Extract the (X, Y) coordinate from the center of the cell holding the provided text.  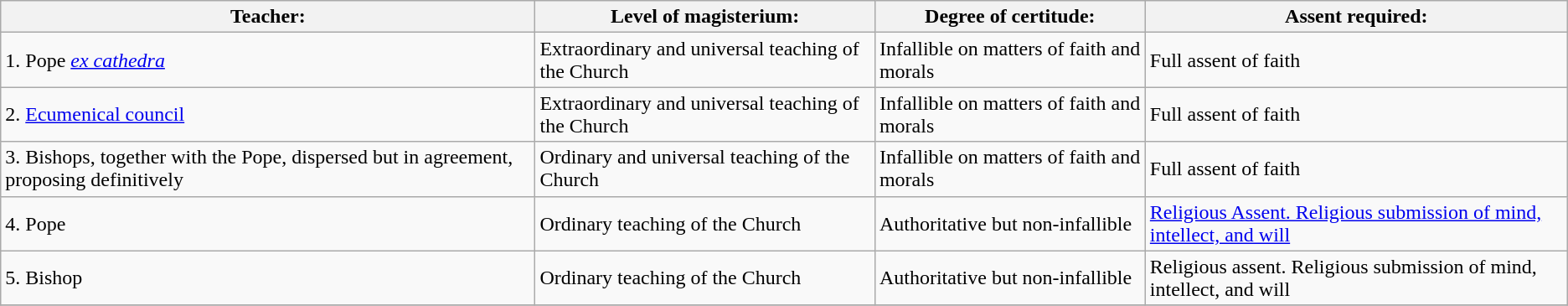
5. Bishop (268, 278)
1. Pope ex cathedra (268, 60)
Religious Assent. Religious submission of mind, intellect, and will (1356, 223)
4. Pope (268, 223)
2. Ecumenical council (268, 114)
Ordinary and universal teaching of the Church (705, 169)
Religious assent. Religious submission of mind, intellect, and will (1356, 278)
Level of magisterium: (705, 17)
3. Bishops, together with the Pope, dispersed but in agreement, proposing definitively (268, 169)
Degree of certitude: (1010, 17)
Assent required: (1356, 17)
Teacher: (268, 17)
